Return (X, Y) of the center of cell containing provided text 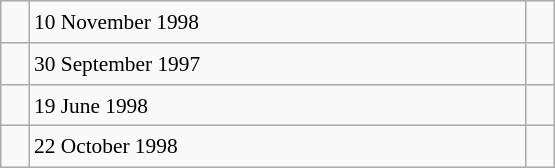
30 September 1997 (278, 64)
19 June 1998 (278, 105)
10 November 1998 (278, 22)
22 October 1998 (278, 147)
